Scan for the cell matching the given text and deliver its (x, y) coordinate at center. 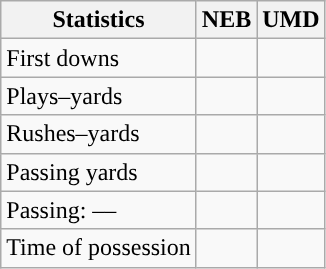
UMD (291, 20)
Statistics (99, 20)
Time of possession (99, 248)
Passing yards (99, 172)
Passing: –– (99, 210)
First downs (99, 58)
Plays–yards (99, 96)
NEB (226, 20)
Rushes–yards (99, 134)
